Capture the cell that displays the provided text and extract its (x, y) central coordinate. 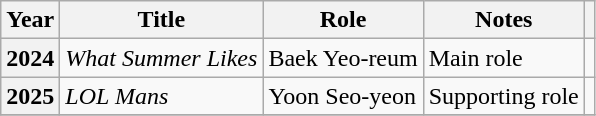
Title (162, 20)
Main role (504, 58)
LOL Mans (162, 96)
Year (30, 20)
Role (343, 20)
2024 (30, 58)
What Summer Likes (162, 58)
Notes (504, 20)
Baek Yeo-reum (343, 58)
Supporting role (504, 96)
Yoon Seo-yeon (343, 96)
2025 (30, 96)
